Provide the (X, Y) coordinate of the cell's center where the given text is located.  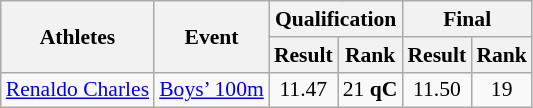
19 (502, 90)
Final (466, 19)
Athletes (78, 36)
Event (212, 36)
Renaldo Charles (78, 90)
11.47 (304, 90)
Boys’ 100m (212, 90)
11.50 (436, 90)
Qualification (336, 19)
21 qC (370, 90)
